Search for the cell housing the specified text and yield its [X, Y] center coordinate. 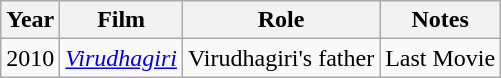
Virudhagiri [122, 58]
Last Movie [440, 58]
2010 [30, 58]
Virudhagiri's father [280, 58]
Notes [440, 20]
Role [280, 20]
Year [30, 20]
Film [122, 20]
